Locate the cell with the specified text and output its (x, y) center coordinate. 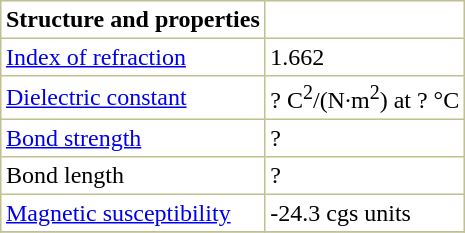
Structure and properties (133, 20)
-24.3 cgs units (364, 214)
Bond strength (133, 139)
Magnetic susceptibility (133, 214)
Index of refraction (133, 57)
Bond length (133, 176)
1.662 (364, 57)
Dielectric constant (133, 98)
? C2/(N·m2) at ? °C (364, 98)
